Determine the [X, Y] coordinate at the center of the cell enclosing the given text.  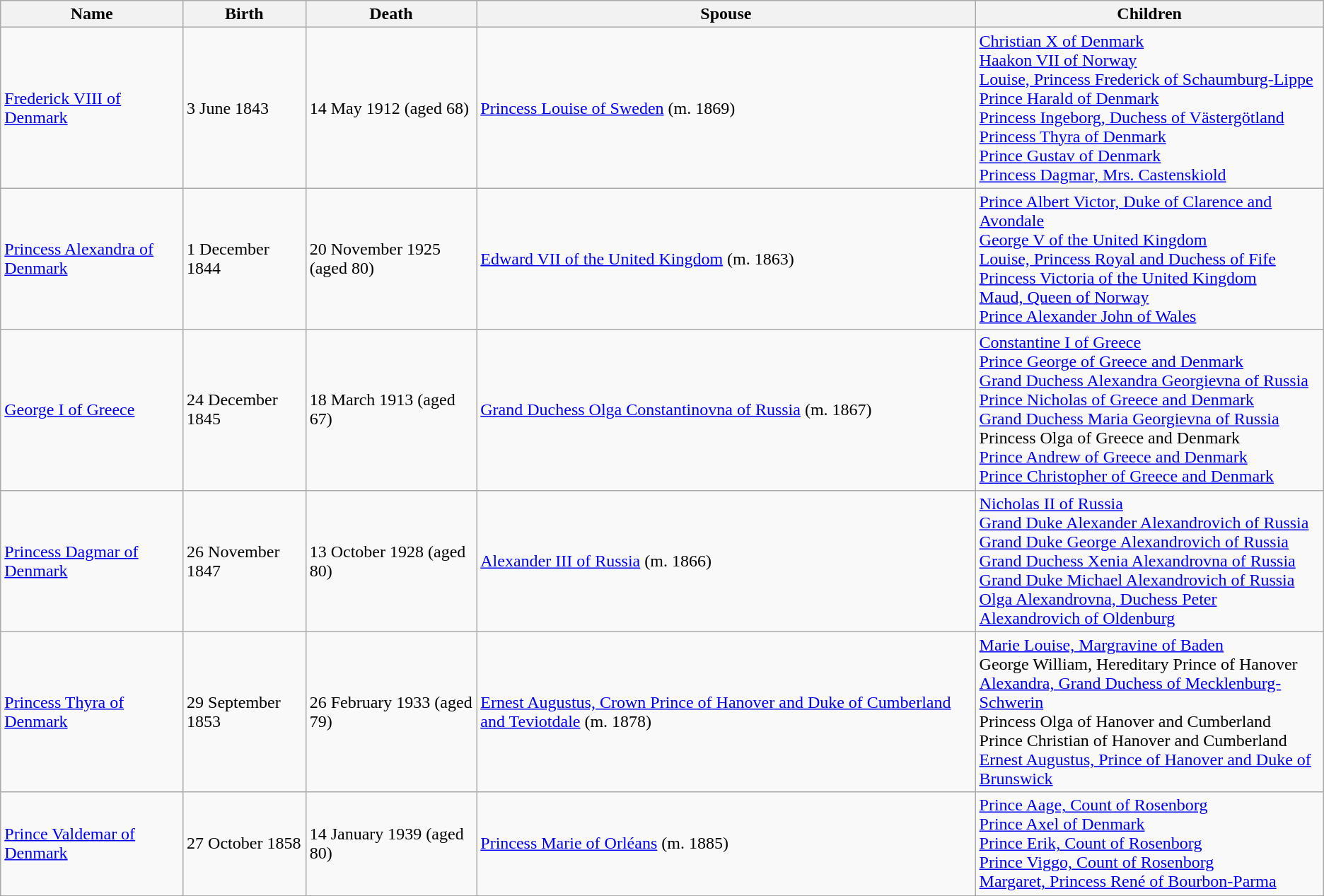
29 September 1853 [245, 711]
24 December 1845 [245, 410]
Edward VII of the United Kingdom (m. 1863) [726, 259]
Prince Valdemar of Denmark [92, 844]
Princess Dagmar of Denmark [92, 561]
1 December 1844 [245, 259]
Frederick VIII of Denmark [92, 107]
Princess Marie of Orléans (m. 1885) [726, 844]
Children [1149, 14]
3 June 1843 [245, 107]
26 November 1847 [245, 561]
26 February 1933 (aged 79) [391, 711]
20 November 1925 (aged 80) [391, 259]
Spouse [726, 14]
Princess Alexandra of Denmark [92, 259]
18 March 1913 (aged 67) [391, 410]
Birth [245, 14]
14 May 1912 (aged 68) [391, 107]
Princess Louise of Sweden (m. 1869) [726, 107]
Princess Thyra of Denmark [92, 711]
Ernest Augustus, Crown Prince of Hanover and Duke of Cumberland and Teviotdale (m. 1878) [726, 711]
27 October 1858 [245, 844]
Alexander III of Russia (m. 1866) [726, 561]
14 January 1939 (aged 80) [391, 844]
Name [92, 14]
Grand Duchess Olga Constantinovna of Russia (m. 1867) [726, 410]
13 October 1928 (aged 80) [391, 561]
Death [391, 14]
George I of Greece [92, 410]
